Locate the cell with the specified text and output its [x, y] center coordinate. 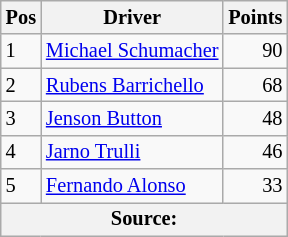
1 [21, 51]
33 [255, 186]
90 [255, 51]
Rubens Barrichello [132, 85]
4 [21, 152]
Jenson Button [132, 118]
Points [255, 17]
46 [255, 152]
Driver [132, 17]
Pos [21, 17]
48 [255, 118]
Jarno Trulli [132, 152]
3 [21, 118]
Source: [144, 219]
68 [255, 85]
2 [21, 85]
Fernando Alonso [132, 186]
5 [21, 186]
Michael Schumacher [132, 51]
